Pinpoint the cell where the given text exists, returning its [X, Y] midpoint coordinate. 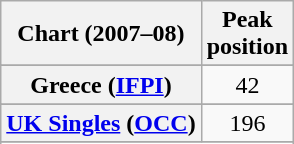
196 [247, 123]
Greece (IFPI) [101, 85]
Chart (2007–08) [101, 34]
UK Singles (OCC) [101, 123]
Peakposition [247, 34]
42 [247, 85]
